Locate the cell with the specified text and output its [X, Y] center coordinate. 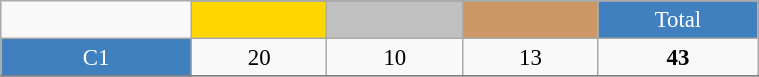
C1 [96, 58]
Total [678, 20]
20 [259, 58]
43 [678, 58]
13 [531, 58]
10 [395, 58]
